Capture the cell that displays the provided text and extract its [x, y] central coordinate. 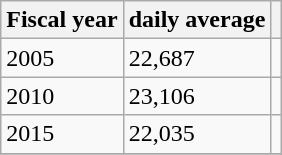
23,106 [197, 96]
daily average [197, 20]
22,035 [197, 134]
2010 [62, 96]
2015 [62, 134]
Fiscal year [62, 20]
22,687 [197, 58]
2005 [62, 58]
